From the cell containing the given text, extract its center point as [x, y] coordinate. 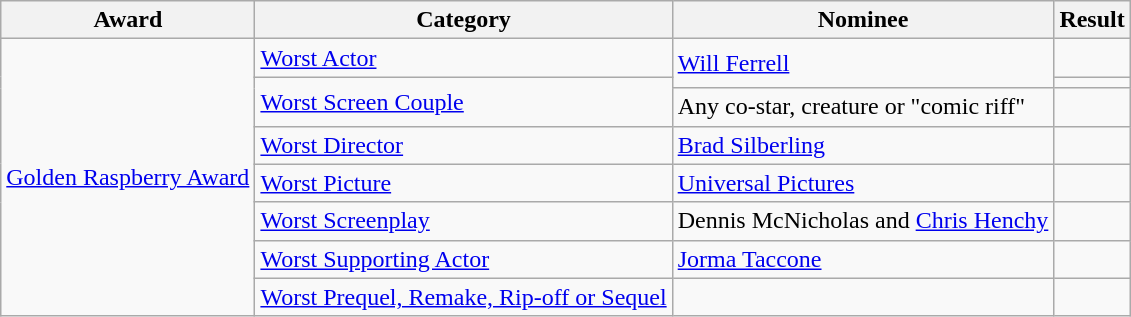
Worst Director [464, 145]
Will Ferrell [863, 64]
Golden Raspberry Award [128, 178]
Worst Screen Couple [464, 102]
Nominee [863, 20]
Worst Supporting Actor [464, 259]
Worst Screenplay [464, 221]
Worst Actor [464, 58]
Dennis McNicholas and Chris Henchy [863, 221]
Result [1092, 20]
Brad Silberling [863, 145]
Any co-star, creature or "comic riff" [863, 107]
Jorma Taccone [863, 259]
Worst Prequel, Remake, Rip-off or Sequel [464, 297]
Category [464, 20]
Worst Picture [464, 183]
Universal Pictures [863, 183]
Award [128, 20]
